Return the (x, y) coordinate for the center point of the cell that contains the specified text.  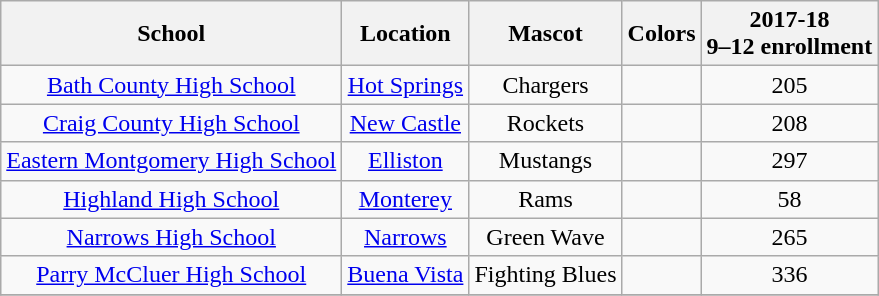
Eastern Montgomery High School (172, 161)
Rockets (546, 123)
Fighting Blues (546, 275)
Narrows High School (172, 237)
336 (790, 275)
School (172, 34)
Elliston (406, 161)
205 (790, 85)
Buena Vista (406, 275)
Monterey (406, 199)
Location (406, 34)
Narrows (406, 237)
Hot Springs (406, 85)
297 (790, 161)
Craig County High School (172, 123)
Rams (546, 199)
Mascot (546, 34)
Green Wave (546, 237)
Parry McCluer High School (172, 275)
Mustangs (546, 161)
58 (790, 199)
208 (790, 123)
2017-189–12 enrollment (790, 34)
Chargers (546, 85)
Highland High School (172, 199)
Colors (662, 34)
New Castle (406, 123)
265 (790, 237)
Bath County High School (172, 85)
